Identify which cell holds the provided text, then report its (X, Y) central coordinate. 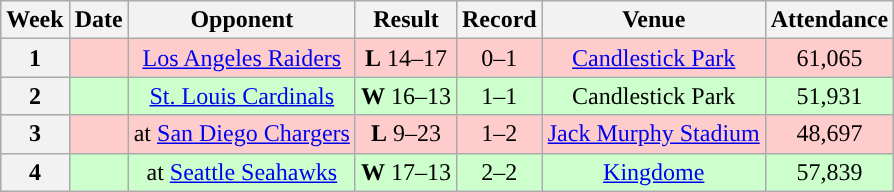
L 14–17 (406, 58)
Opponent (242, 20)
61,065 (829, 58)
Record (499, 20)
at Seattle Seahawks (242, 172)
48,697 (829, 134)
1 (35, 58)
2–2 (499, 172)
51,931 (829, 96)
Week (35, 20)
3 (35, 134)
Attendance (829, 20)
2 (35, 96)
St. Louis Cardinals (242, 96)
1–1 (499, 96)
L 9–23 (406, 134)
Los Angeles Raiders (242, 58)
W 17–13 (406, 172)
Result (406, 20)
W 16–13 (406, 96)
4 (35, 172)
1–2 (499, 134)
Jack Murphy Stadium (654, 134)
at San Diego Chargers (242, 134)
Kingdome (654, 172)
57,839 (829, 172)
0–1 (499, 58)
Venue (654, 20)
Date (98, 20)
